For the text-containing cell, return its midpoint in (X, Y) coordinate format. 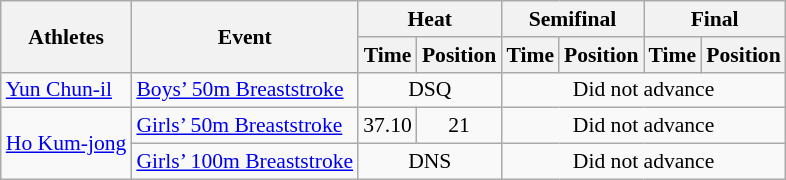
Ho Kum-jong (66, 144)
Athletes (66, 36)
Event (244, 36)
21 (459, 126)
37.10 (388, 126)
Yun Chun-il (66, 90)
Girls’ 100m Breaststroke (244, 162)
Heat (430, 19)
DNS (430, 162)
DSQ (430, 90)
Boys’ 50m Breaststroke (244, 90)
Semifinal (572, 19)
Final (715, 19)
Girls’ 50m Breaststroke (244, 126)
